Provide the (x, y) coordinate of the cell's center where the given text is located.  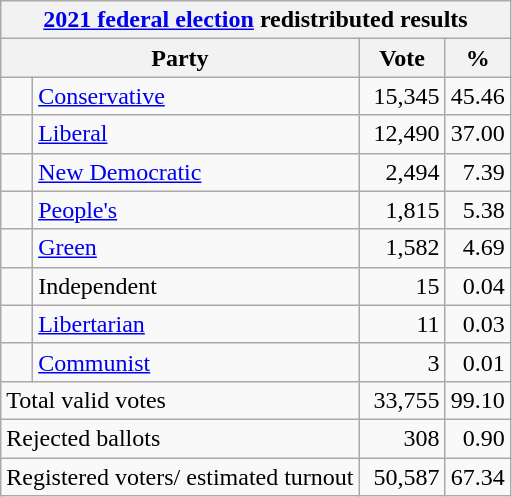
2,494 (402, 172)
7.39 (478, 172)
Libertarian (196, 324)
50,587 (402, 477)
45.46 (478, 96)
99.10 (478, 400)
12,490 (402, 134)
37.00 (478, 134)
New Democratic (196, 172)
Party (180, 58)
Vote (402, 58)
1,815 (402, 210)
Conservative (196, 96)
4.69 (478, 248)
0.90 (478, 438)
67.34 (478, 477)
Communist (196, 362)
33,755 (402, 400)
Total valid votes (180, 400)
11 (402, 324)
0.04 (478, 286)
308 (402, 438)
Rejected ballots (180, 438)
Registered voters/ estimated turnout (180, 477)
0.03 (478, 324)
15 (402, 286)
3 (402, 362)
15,345 (402, 96)
Green (196, 248)
Liberal (196, 134)
1,582 (402, 248)
Independent (196, 286)
% (478, 58)
2021 federal election redistributed results (256, 20)
0.01 (478, 362)
People's (196, 210)
5.38 (478, 210)
